Return the (x, y) coordinate for the center point of the cell that contains the specified text.  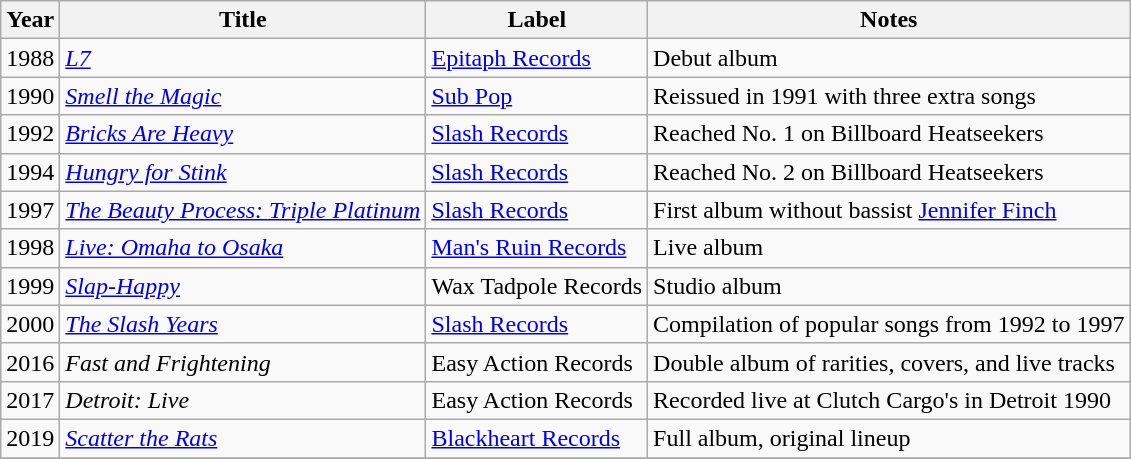
Epitaph Records (537, 58)
Double album of rarities, covers, and live tracks (889, 362)
Reached No. 1 on Billboard Heatseekers (889, 134)
2017 (30, 400)
Debut album (889, 58)
Blackheart Records (537, 438)
Man's Ruin Records (537, 248)
Slap-Happy (243, 286)
Smell the Magic (243, 96)
L7 (243, 58)
Sub Pop (537, 96)
Full album, original lineup (889, 438)
Live album (889, 248)
First album without bassist Jennifer Finch (889, 210)
1994 (30, 172)
1997 (30, 210)
Bricks Are Heavy (243, 134)
Label (537, 20)
Scatter the Rats (243, 438)
1998 (30, 248)
Notes (889, 20)
1999 (30, 286)
Title (243, 20)
The Slash Years (243, 324)
1992 (30, 134)
Compilation of popular songs from 1992 to 1997 (889, 324)
The Beauty Process: Triple Platinum (243, 210)
Wax Tadpole Records (537, 286)
Live: Omaha to Osaka (243, 248)
2000 (30, 324)
Year (30, 20)
1988 (30, 58)
Studio album (889, 286)
1990 (30, 96)
2019 (30, 438)
Detroit: Live (243, 400)
Fast and Frightening (243, 362)
2016 (30, 362)
Recorded live at Clutch Cargo's in Detroit 1990 (889, 400)
Reached No. 2 on Billboard Heatseekers (889, 172)
Hungry for Stink (243, 172)
Reissued in 1991 with three extra songs (889, 96)
